Output the (X, Y) coordinate of the center of the cell containing the given text.  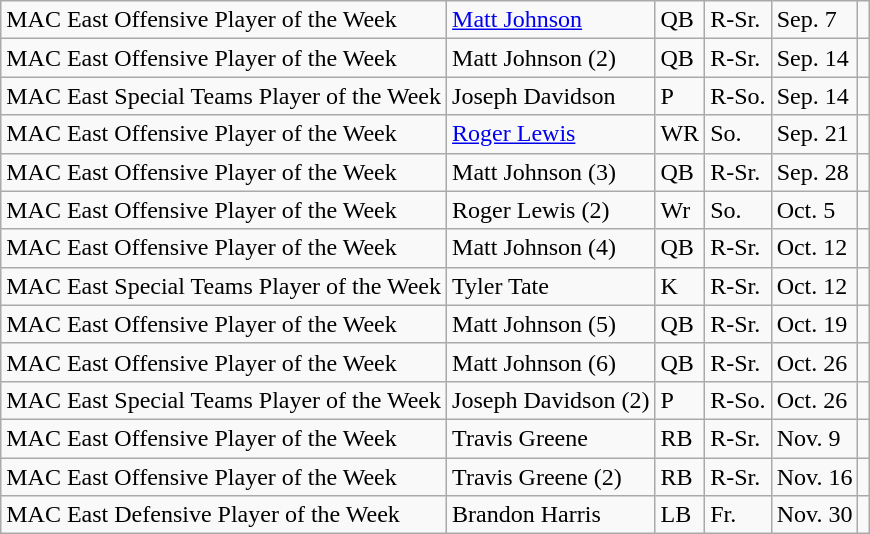
Roger Lewis (551, 134)
MAC East Defensive Player of the Week (224, 515)
Sep. 21 (814, 134)
Matt Johnson (2) (551, 58)
Sep. 28 (814, 172)
Nov. 30 (814, 515)
Matt Johnson (6) (551, 362)
Matt Johnson (5) (551, 324)
LB (680, 515)
Tyler Tate (551, 286)
K (680, 286)
Matt Johnson (4) (551, 248)
Fr. (738, 515)
Nov. 16 (814, 477)
Travis Greene (2) (551, 477)
Matt Johnson (3) (551, 172)
Nov. 9 (814, 438)
WR (680, 134)
Matt Johnson (551, 20)
Sep. 7 (814, 20)
Oct. 5 (814, 210)
Brandon Harris (551, 515)
Oct. 19 (814, 324)
Joseph Davidson (551, 96)
Roger Lewis (2) (551, 210)
Travis Greene (551, 438)
Joseph Davidson (2) (551, 400)
Wr (680, 210)
